Scan for the cell matching the given text and deliver its [X, Y] coordinate at center. 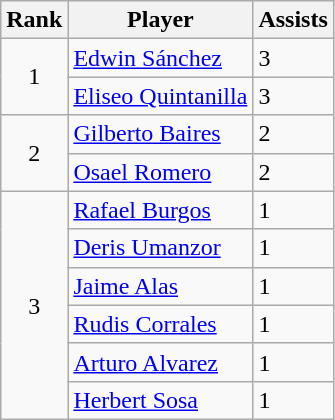
Gilberto Baires [160, 134]
Assists [293, 20]
Edwin Sánchez [160, 58]
Rank [34, 20]
Herbert Sosa [160, 400]
Rudis Corrales [160, 324]
Rafael Burgos [160, 210]
Deris Umanzor [160, 248]
Eliseo Quintanilla [160, 96]
Osael Romero [160, 172]
Jaime Alas [160, 286]
Arturo Alvarez [160, 362]
Player [160, 20]
